Scan for the cell matching the given text and deliver its (X, Y) coordinate at center. 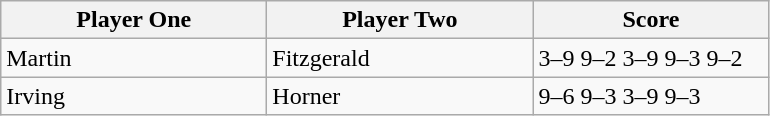
Irving (134, 96)
3–9 9–2 3–9 9–3 9–2 (651, 58)
Fitzgerald (400, 58)
Player Two (400, 20)
9–6 9–3 3–9 9–3 (651, 96)
Horner (400, 96)
Martin (134, 58)
Player One (134, 20)
Score (651, 20)
